Output the (x, y) coordinate of the center of the cell containing the given text.  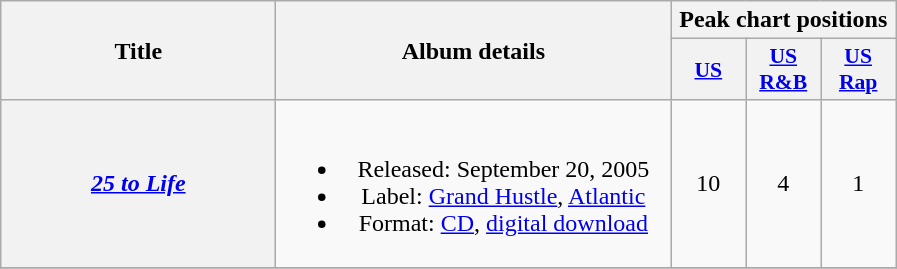
Album details (474, 50)
Released: September 20, 2005Label: Grand Hustle, AtlanticFormat: CD, digital download (474, 184)
USR&B (784, 70)
Peak chart positions (784, 20)
USRap (858, 70)
Title (138, 50)
25 to Life (138, 184)
10 (708, 184)
1 (858, 184)
4 (784, 184)
US (708, 70)
